Provide the (x, y) coordinate of the cell's center where the given text is located.  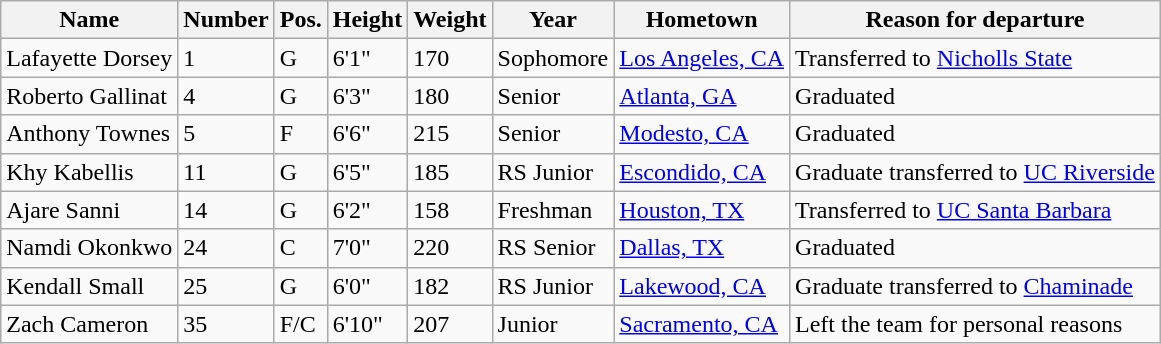
RS Senior (553, 248)
Freshman (553, 210)
215 (450, 134)
Namdi Okonkwo (90, 248)
Atlanta, GA (702, 96)
Khy Kabellis (90, 172)
Transferred to UC Santa Barbara (976, 210)
Graduate transferred to Chaminade (976, 286)
158 (450, 210)
Zach Cameron (90, 324)
Weight (450, 20)
Left the team for personal reasons (976, 324)
F/C (300, 324)
182 (450, 286)
Transferred to Nicholls State (976, 58)
Sophomore (553, 58)
6'10" (367, 324)
Los Angeles, CA (702, 58)
Ajare Sanni (90, 210)
Year (553, 20)
1 (226, 58)
Houston, TX (702, 210)
4 (226, 96)
Name (90, 20)
6'6" (367, 134)
185 (450, 172)
Reason for departure (976, 20)
6'2" (367, 210)
C (300, 248)
35 (226, 324)
Graduate transferred to UC Riverside (976, 172)
Lakewood, CA (702, 286)
Pos. (300, 20)
F (300, 134)
220 (450, 248)
Sacramento, CA (702, 324)
5 (226, 134)
Anthony Townes (90, 134)
Kendall Small (90, 286)
25 (226, 286)
14 (226, 210)
Modesto, CA (702, 134)
207 (450, 324)
Roberto Gallinat (90, 96)
Junior (553, 324)
11 (226, 172)
24 (226, 248)
6'1" (367, 58)
7'0" (367, 248)
6'5" (367, 172)
Number (226, 20)
Hometown (702, 20)
180 (450, 96)
Dallas, TX (702, 248)
Escondido, CA (702, 172)
Height (367, 20)
Lafayette Dorsey (90, 58)
6'3" (367, 96)
170 (450, 58)
6'0" (367, 286)
